Locate the cell with the specified text and output its (X, Y) center coordinate. 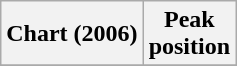
Chart (2006) (72, 34)
Peakposition (189, 34)
